Output the [X, Y] coordinate of the center of the cell containing the given text.  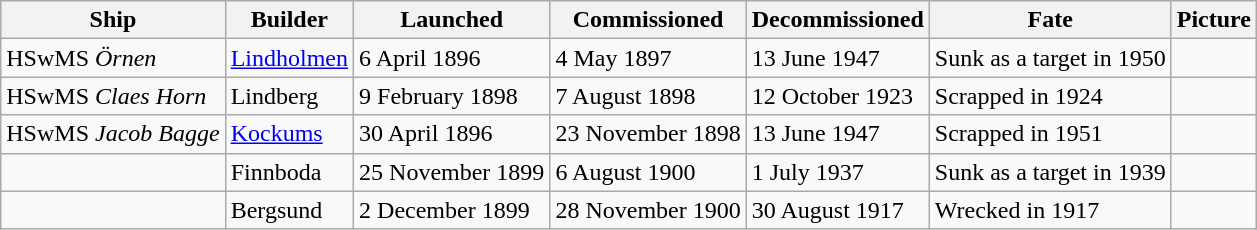
7 August 1898 [648, 96]
25 November 1899 [452, 172]
6 August 1900 [648, 172]
Scrapped in 1924 [1050, 96]
1 July 1937 [838, 172]
2 December 1899 [452, 210]
23 November 1898 [648, 134]
30 August 1917 [838, 210]
Commissioned [648, 20]
30 April 1896 [452, 134]
Lindholmen [289, 58]
28 November 1900 [648, 210]
Kockums [289, 134]
Picture [1214, 20]
Wrecked in 1917 [1050, 210]
Lindberg [289, 96]
4 May 1897 [648, 58]
Decommissioned [838, 20]
Sunk as a target in 1950 [1050, 58]
Ship [113, 20]
HSwMS Claes Horn [113, 96]
12 October 1923 [838, 96]
Builder [289, 20]
6 April 1896 [452, 58]
HSwMS Jacob Bagge [113, 134]
9 February 1898 [452, 96]
Sunk as a target in 1939 [1050, 172]
Fate [1050, 20]
HSwMS Örnen [113, 58]
Scrapped in 1951 [1050, 134]
Bergsund [289, 210]
Launched [452, 20]
Finnboda [289, 172]
